For the text-containing cell, return its midpoint in (X, Y) coordinate format. 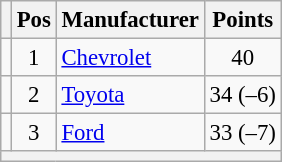
Points (242, 20)
Ford (130, 133)
34 (–6) (242, 95)
Toyota (130, 95)
2 (34, 95)
3 (34, 133)
40 (242, 58)
33 (–7) (242, 133)
Chevrolet (130, 58)
Manufacturer (130, 20)
Pos (34, 20)
1 (34, 58)
